Output the (X, Y) coordinate of the center of the cell containing the given text.  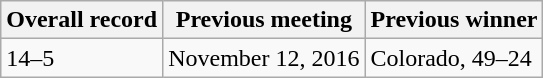
14–5 (82, 58)
November 12, 2016 (264, 58)
Previous winner (454, 20)
Colorado, 49–24 (454, 58)
Previous meeting (264, 20)
Overall record (82, 20)
